For the text-containing cell, return its midpoint in [X, Y] coordinate format. 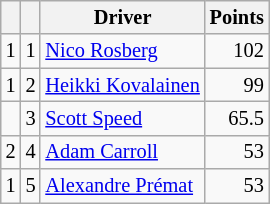
99 [237, 85]
102 [237, 51]
5 [31, 186]
Driver [122, 17]
Heikki Kovalainen [122, 85]
Points [237, 17]
Scott Speed [122, 118]
Nico Rosberg [122, 51]
Adam Carroll [122, 152]
Alexandre Prémat [122, 186]
3 [31, 118]
4 [31, 152]
65.5 [237, 118]
